Return the [X, Y] coordinate for the center point of the cell that contains the specified text.  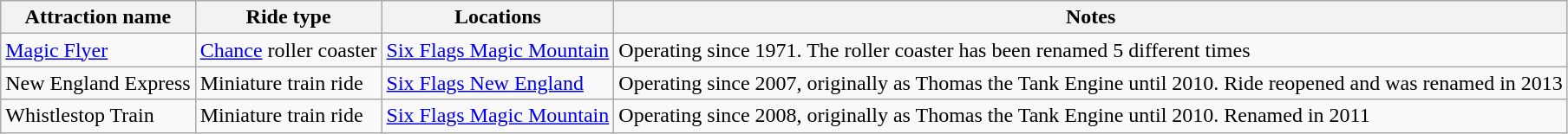
Whistlestop Train [98, 116]
Six Flags New England [498, 83]
Operating since 1971. The roller coaster has been renamed 5 different times [1091, 50]
Locations [498, 17]
Chance roller coaster [288, 50]
New England Express [98, 83]
Attraction name [98, 17]
Notes [1091, 17]
Ride type [288, 17]
Operating since 2007, originally as Thomas the Tank Engine until 2010. Ride reopened and was renamed in 2013 [1091, 83]
Magic Flyer [98, 50]
Operating since 2008, originally as Thomas the Tank Engine until 2010. Renamed in 2011 [1091, 116]
